Return the [X, Y] coordinate for the center point of the cell that contains the specified text.  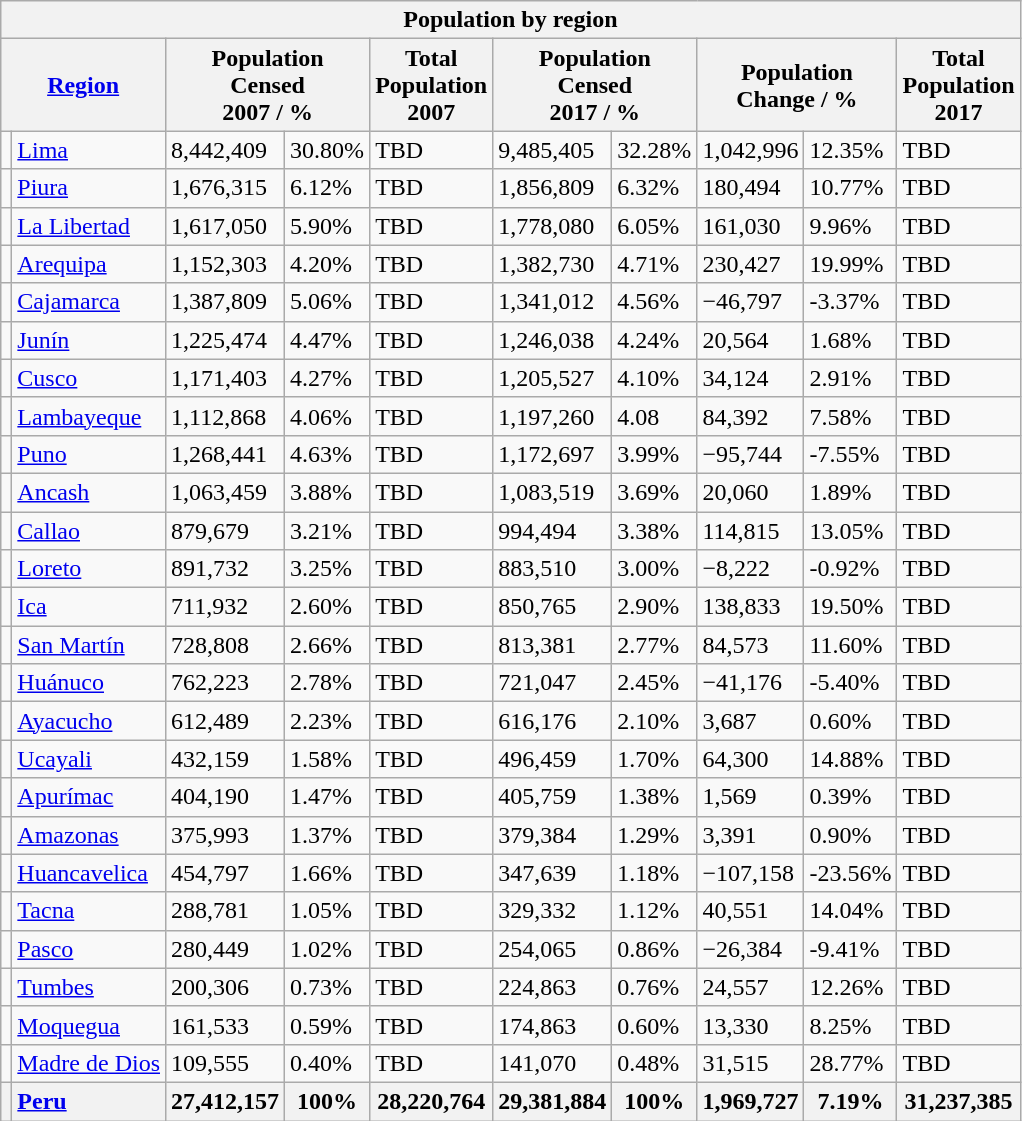
Total Population 2017 [958, 85]
1.47% [328, 797]
Amazonas [89, 835]
29,381,884 [552, 1101]
Loreto [89, 569]
Population Change / % [797, 85]
−95,744 [750, 454]
2.23% [328, 721]
1.12% [654, 911]
−8,222 [750, 569]
3.99% [654, 454]
2.66% [328, 645]
31,237,385 [958, 1101]
762,223 [226, 683]
994,494 [552, 531]
Total Population 2007 [432, 85]
Puno [89, 454]
-0.92% [850, 569]
1,341,012 [552, 302]
1,778,080 [552, 226]
1.05% [328, 911]
224,863 [552, 987]
2.90% [654, 607]
1,197,260 [552, 416]
Huánuco [89, 683]
84,392 [750, 416]
34,124 [750, 378]
141,070 [552, 1063]
Lambayeque [89, 416]
30.80% [328, 150]
375,993 [226, 835]
1,569 [750, 797]
1,246,038 [552, 340]
891,732 [226, 569]
1.29% [654, 835]
Apurímac [89, 797]
Piura [89, 188]
13.05% [850, 531]
Population by region [510, 20]
14.04% [850, 911]
4.20% [328, 264]
1,152,303 [226, 264]
31,515 [750, 1063]
379,384 [552, 835]
4.06% [328, 416]
19.50% [850, 607]
200,306 [226, 987]
1,042,996 [750, 150]
1,382,730 [552, 264]
3.88% [328, 492]
405,759 [552, 797]
0.90% [850, 835]
11.60% [850, 645]
883,510 [552, 569]
1,268,441 [226, 454]
1.58% [328, 759]
27,412,157 [226, 1101]
6.32% [654, 188]
3.38% [654, 531]
0.76% [654, 987]
850,765 [552, 607]
9.96% [850, 226]
0.59% [328, 1025]
24,557 [750, 987]
6.12% [328, 188]
711,932 [226, 607]
12.35% [850, 150]
879,679 [226, 531]
Region [84, 85]
3.21% [328, 531]
13,330 [750, 1025]
347,639 [552, 873]
7.19% [850, 1101]
7.58% [850, 416]
174,863 [552, 1025]
Moquegua [89, 1025]
8.25% [850, 1025]
1.68% [850, 340]
-7.55% [850, 454]
3.00% [654, 569]
4.08 [654, 416]
4.10% [654, 378]
3,687 [750, 721]
Population Censed2017 / % [595, 85]
5.06% [328, 302]
4.27% [328, 378]
454,797 [226, 873]
3.69% [654, 492]
2.78% [328, 683]
280,449 [226, 949]
161,030 [750, 226]
4.71% [654, 264]
4.47% [328, 340]
1,617,050 [226, 226]
721,047 [552, 683]
1.38% [654, 797]
−41,176 [750, 683]
20,564 [750, 340]
4.24% [654, 340]
9,485,405 [552, 150]
5.90% [328, 226]
Callao [89, 531]
6.05% [654, 226]
-5.40% [850, 683]
28.77% [850, 1063]
138,833 [750, 607]
2.60% [328, 607]
Tumbes [89, 987]
10.77% [850, 188]
−46,797 [750, 302]
180,494 [750, 188]
Population Censed 2007 / % [268, 85]
Ancash [89, 492]
Arequipa [89, 264]
1,171,403 [226, 378]
4.63% [328, 454]
2.45% [654, 683]
Cajamarca [89, 302]
0.48% [654, 1063]
1.37% [328, 835]
2.10% [654, 721]
728,808 [226, 645]
612,489 [226, 721]
−107,158 [750, 873]
19.99% [850, 264]
161,533 [226, 1025]
1.89% [850, 492]
14.88% [850, 759]
109,555 [226, 1063]
3,391 [750, 835]
Lima [89, 150]
1,172,697 [552, 454]
-23.56% [850, 873]
San Martín [89, 645]
-9.41% [850, 949]
0.39% [850, 797]
-3.37% [850, 302]
Pasco [89, 949]
230,427 [750, 264]
Ucayali [89, 759]
254,065 [552, 949]
64,300 [750, 759]
0.86% [654, 949]
1,112,868 [226, 416]
0.40% [328, 1063]
2.91% [850, 378]
Ayacucho [89, 721]
La Libertad [89, 226]
1,969,727 [750, 1101]
Ica [89, 607]
1,387,809 [226, 302]
Cusco [89, 378]
40,551 [750, 911]
813,381 [552, 645]
1,205,527 [552, 378]
1.66% [328, 873]
0.73% [328, 987]
1,856,809 [552, 188]
32.28% [654, 150]
84,573 [750, 645]
2.77% [654, 645]
Junín [89, 340]
4.56% [654, 302]
Tacna [89, 911]
28,220,764 [432, 1101]
1,676,315 [226, 188]
496,459 [552, 759]
616,176 [552, 721]
3.25% [328, 569]
329,332 [552, 911]
8,442,409 [226, 150]
432,159 [226, 759]
20,060 [750, 492]
1.02% [328, 949]
−26,384 [750, 949]
Peru [89, 1101]
1,063,459 [226, 492]
Madre de Dios [89, 1063]
288,781 [226, 911]
404,190 [226, 797]
Huancavelica [89, 873]
1.70% [654, 759]
114,815 [750, 531]
1,083,519 [552, 492]
1,225,474 [226, 340]
1.18% [654, 873]
12.26% [850, 987]
